For the text-containing cell, return its midpoint in (X, Y) coordinate format. 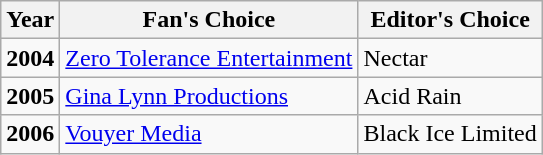
2005 (30, 96)
Vouyer Media (209, 134)
Year (30, 20)
Fan's Choice (209, 20)
Editor's Choice (450, 20)
Zero Tolerance Entertainment (209, 58)
2006 (30, 134)
Nectar (450, 58)
Gina Lynn Productions (209, 96)
2004 (30, 58)
Acid Rain (450, 96)
Black Ice Limited (450, 134)
